Detect which cell encompasses the target text, then output its [x, y] center coordinate. 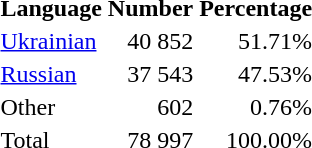
37 543 [150, 74]
602 [150, 107]
40 852 [150, 41]
